Output the (x, y) coordinate of the center of the cell containing the given text.  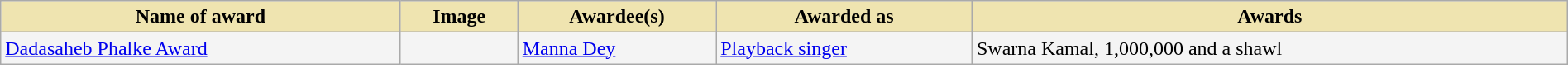
Name of award (200, 17)
Awards (1269, 17)
Image (459, 17)
Awarded as (844, 17)
Manna Dey (617, 48)
Swarna Kamal, 1,000,000 and a shawl (1269, 48)
Awardee(s) (617, 17)
Dadasaheb Phalke Award (200, 48)
Playback singer (844, 48)
